Provide the [X, Y] coordinate of the cell's center where the given text is located.  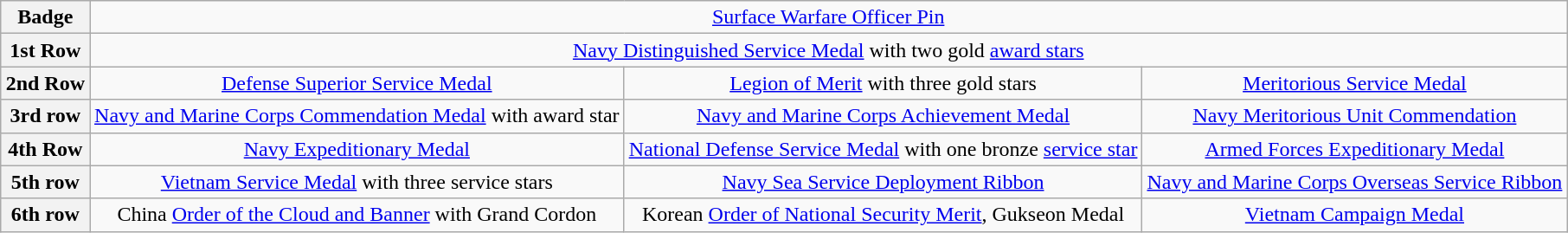
Navy and Marine Corps Commendation Medal with award star [357, 116]
Armed Forces Expeditionary Medal [1355, 149]
Navy Meritorious Unit Commendation [1355, 116]
Legion of Merit with three gold stars [883, 83]
Vietnam Service Medal with three service stars [357, 182]
4th Row [45, 149]
2nd Row [45, 83]
China Order of the Cloud and Banner with Grand Cordon [357, 215]
Navy Expeditionary Medal [357, 149]
Defense Superior Service Medal [357, 83]
Korean Order of National Security Merit, Gukseon Medal [883, 215]
Navy and Marine Corps Overseas Service Ribbon [1355, 182]
6th row [45, 215]
National Defense Service Medal with one bronze service star [883, 149]
3rd row [45, 116]
Surface Warfare Officer Pin [829, 17]
Vietnam Campaign Medal [1355, 215]
Meritorious Service Medal [1355, 83]
5th row [45, 182]
1st Row [45, 50]
Navy Distinguished Service Medal with two gold award stars [829, 50]
Navy and Marine Corps Achievement Medal [883, 116]
Navy Sea Service Deployment Ribbon [883, 182]
Badge [45, 17]
